Search for the cell housing the specified text and yield its (X, Y) center coordinate. 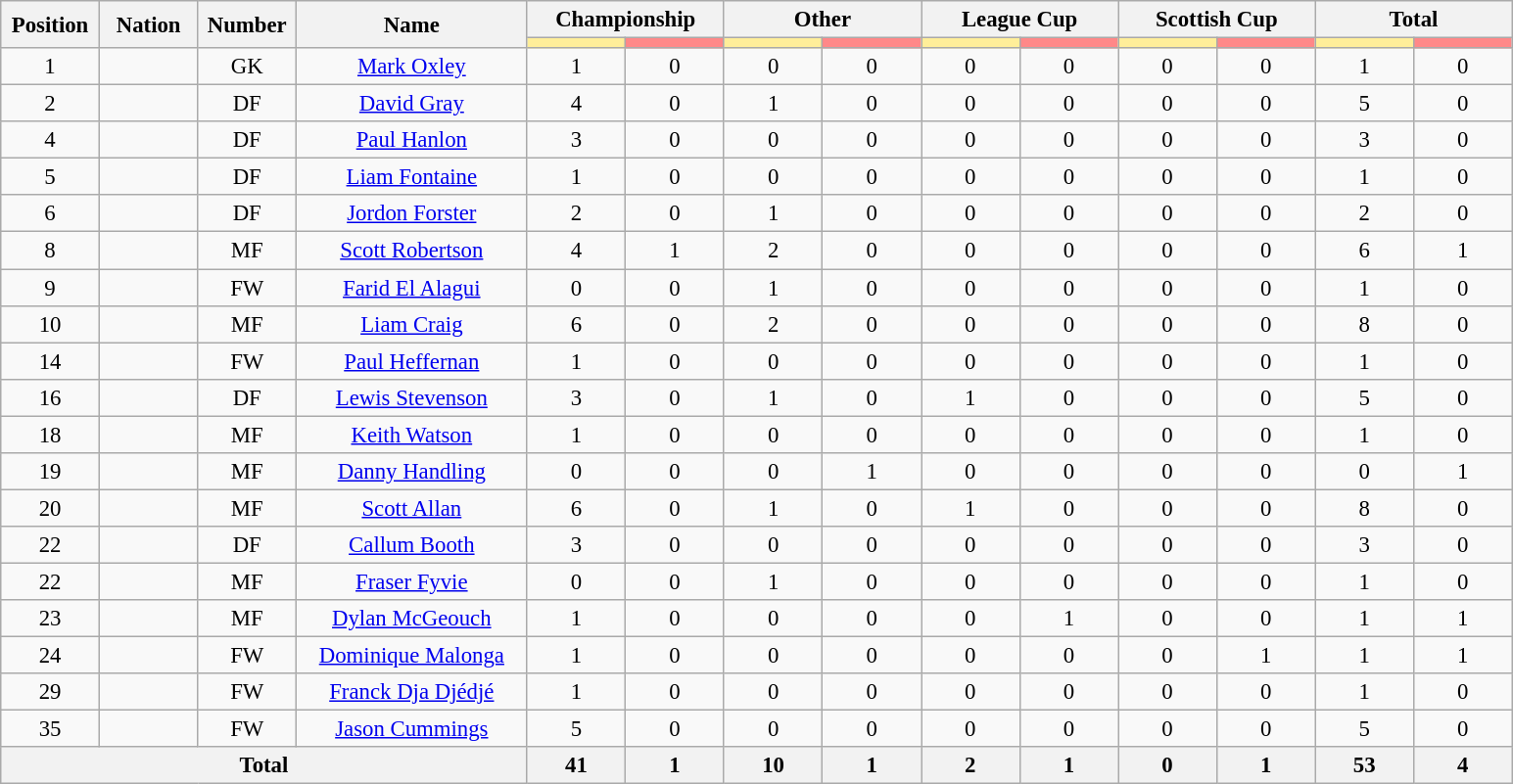
Jason Cummings (412, 729)
Danny Handling (412, 472)
League Cup (1018, 20)
Name (412, 24)
41 (576, 765)
Paul Heffernan (412, 361)
Scott Allan (412, 508)
Lewis Stevenson (412, 397)
24 (51, 656)
Keith Watson (412, 435)
53 (1365, 765)
35 (51, 729)
29 (51, 692)
20 (51, 508)
Mark Oxley (412, 67)
18 (51, 435)
Jordon Forster (412, 214)
16 (51, 397)
Paul Hanlon (412, 140)
Number (247, 24)
Liam Craig (412, 324)
14 (51, 361)
Farid El Alagui (412, 288)
Nation (149, 24)
23 (51, 619)
Other (823, 20)
GK (247, 67)
9 (51, 288)
Scott Robertson (412, 251)
Fraser Fyvie (412, 581)
Championship (625, 20)
Liam Fontaine (412, 177)
Scottish Cup (1216, 20)
Dominique Malonga (412, 656)
19 (51, 472)
Franck Dja Djédjé (412, 692)
David Gray (412, 104)
Position (51, 24)
Callum Booth (412, 545)
Dylan McGeouch (412, 619)
